Detect which cell encompasses the target text, then output its [x, y] center coordinate. 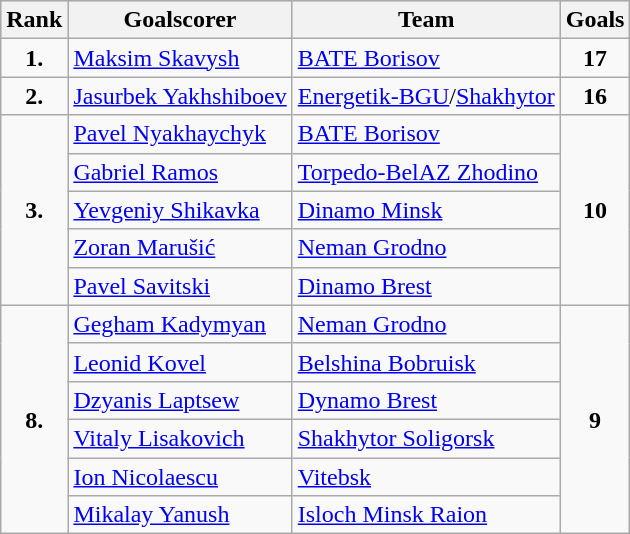
Jasurbek Yakhshiboev [180, 96]
Goals [595, 20]
Belshina Bobruisk [426, 362]
Vitebsk [426, 477]
Goalscorer [180, 20]
Shakhytor Soligorsk [426, 438]
Maksim Skavysh [180, 58]
Gabriel Ramos [180, 172]
Pavel Savitski [180, 286]
10 [595, 210]
Pavel Nyakhaychyk [180, 134]
8. [34, 419]
Mikalay Yanush [180, 515]
Isloch Minsk Raion [426, 515]
Yevgeniy Shikavka [180, 210]
Dynamo Brest [426, 400]
Torpedo-BelAZ Zhodino [426, 172]
Gegham Kadymyan [180, 324]
1. [34, 58]
3. [34, 210]
Dinamo Minsk [426, 210]
9 [595, 419]
Zoran Marušić [180, 248]
Dzyanis Laptsew [180, 400]
Team [426, 20]
Leonid Kovel [180, 362]
Ion Nicolaescu [180, 477]
Dinamo Brest [426, 286]
16 [595, 96]
Vitaly Lisakovich [180, 438]
Energetik-BGU/Shakhytor [426, 96]
Rank [34, 20]
2. [34, 96]
17 [595, 58]
